Locate the cell with the specified text and output its [x, y] center coordinate. 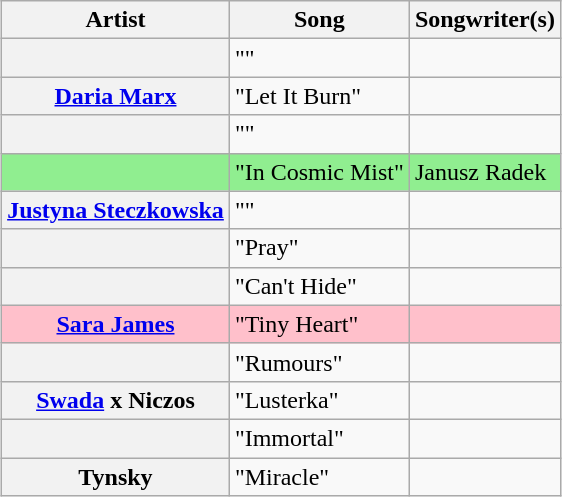
Song [319, 20]
Daria Marx [116, 96]
Justyna Steczkowska [116, 210]
"Tiny Heart" [319, 324]
"In Cosmic Mist" [319, 172]
Songwriter(s) [484, 20]
"Immortal" [319, 438]
"Let It Burn" [319, 96]
Artist [116, 20]
Sara James [116, 324]
"Rumours" [319, 362]
Swada x Niczos [116, 400]
"Pray" [319, 248]
"Lusterka" [319, 400]
"Can't Hide" [319, 286]
"Miracle" [319, 477]
Janusz Radek [484, 172]
Tynsky [116, 477]
